From the cell containing the given text, extract its center point as [x, y] coordinate. 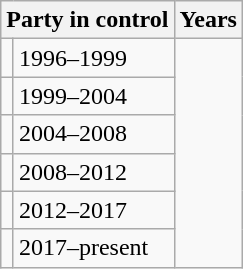
1996–1999 [94, 58]
2012–2017 [94, 210]
Party in control [88, 20]
2017–present [94, 248]
2008–2012 [94, 172]
2004–2008 [94, 134]
Years [208, 20]
1999–2004 [94, 96]
